Return (x, y) of the center of cell containing provided text 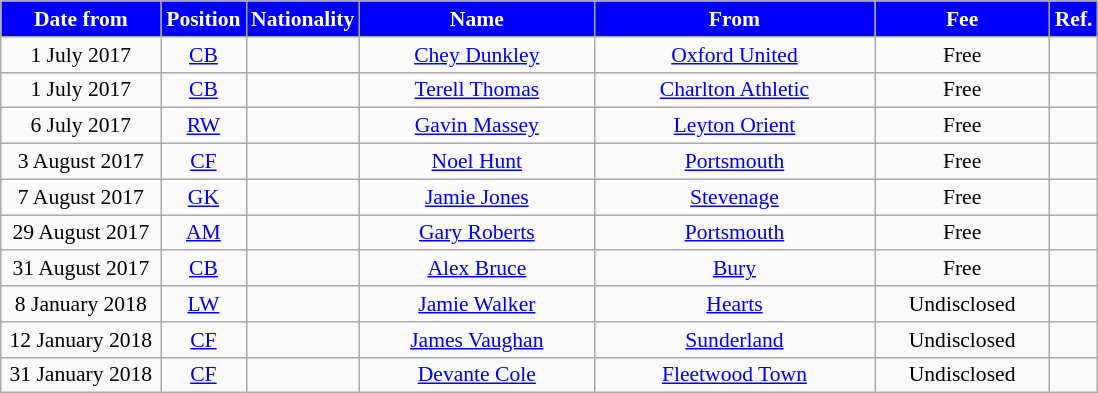
Position (204, 19)
Sunderland (734, 340)
29 August 2017 (81, 233)
Charlton Athletic (734, 90)
3 August 2017 (81, 162)
James Vaughan (476, 340)
Oxford United (734, 55)
Gary Roberts (476, 233)
Ref. (1074, 19)
Leyton Orient (734, 126)
8 January 2018 (81, 304)
Hearts (734, 304)
Jamie Walker (476, 304)
AM (204, 233)
RW (204, 126)
Date from (81, 19)
Devante Cole (476, 375)
Noel Hunt (476, 162)
Fleetwood Town (734, 375)
Stevenage (734, 197)
Jamie Jones (476, 197)
Gavin Massey (476, 126)
Nationality (302, 19)
6 July 2017 (81, 126)
31 January 2018 (81, 375)
Alex Bruce (476, 269)
Bury (734, 269)
Chey Dunkley (476, 55)
GK (204, 197)
Fee (962, 19)
7 August 2017 (81, 197)
12 January 2018 (81, 340)
LW (204, 304)
Name (476, 19)
31 August 2017 (81, 269)
Terell Thomas (476, 90)
From (734, 19)
